Determine the (X, Y) coordinate at the center of the cell enclosing the given text.  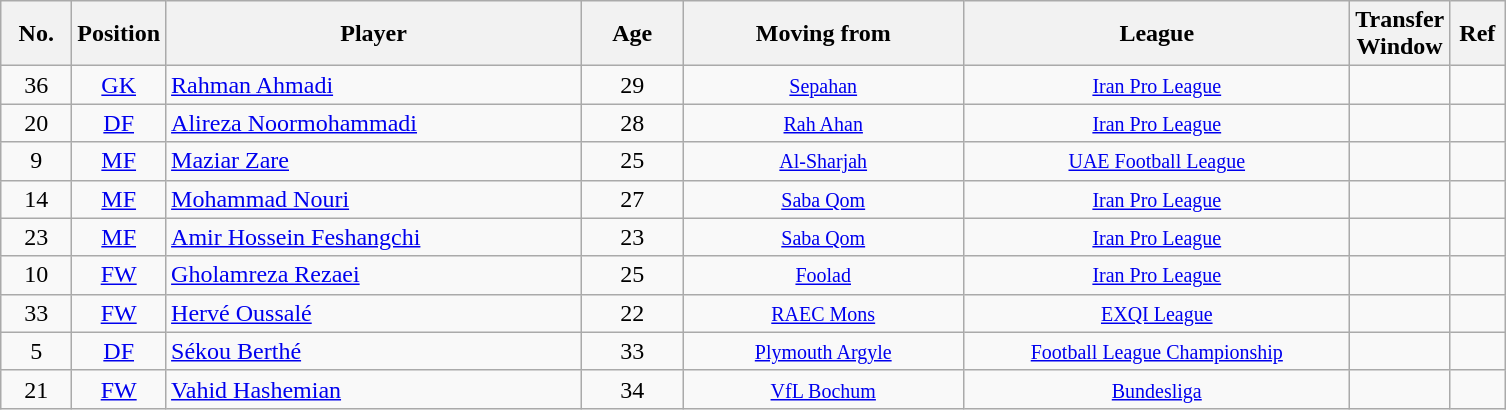
Foolad (824, 275)
League (1157, 34)
UAE Football League (1157, 161)
EXQI League (1157, 313)
Player (374, 34)
GK (119, 85)
22 (632, 313)
Transfer Window (1400, 34)
VfL Bochum (824, 389)
Hervé Oussalé (374, 313)
RAEC Mons (824, 313)
9 (36, 161)
Age (632, 34)
21 (36, 389)
Al-Sharjah (824, 161)
20 (36, 123)
Gholamreza Rezaei (374, 275)
Football League Championship (1157, 351)
10 (36, 275)
Sepahan (824, 85)
Rahman Ahmadi (374, 85)
Plymouth Argyle (824, 351)
27 (632, 199)
Amir Hossein Feshangchi (374, 237)
Rah Ahan (824, 123)
No. (36, 34)
28 (632, 123)
34 (632, 389)
Alireza Noormohammadi (374, 123)
36 (36, 85)
Maziar Zare (374, 161)
14 (36, 199)
Sékou Berthé (374, 351)
5 (36, 351)
29 (632, 85)
Vahid Hashemian (374, 389)
Mohammad Nouri (374, 199)
Bundesliga (1157, 389)
Moving from (824, 34)
Ref (1477, 34)
Position (119, 34)
